Locate the cell with the specified text and output its (X, Y) center coordinate. 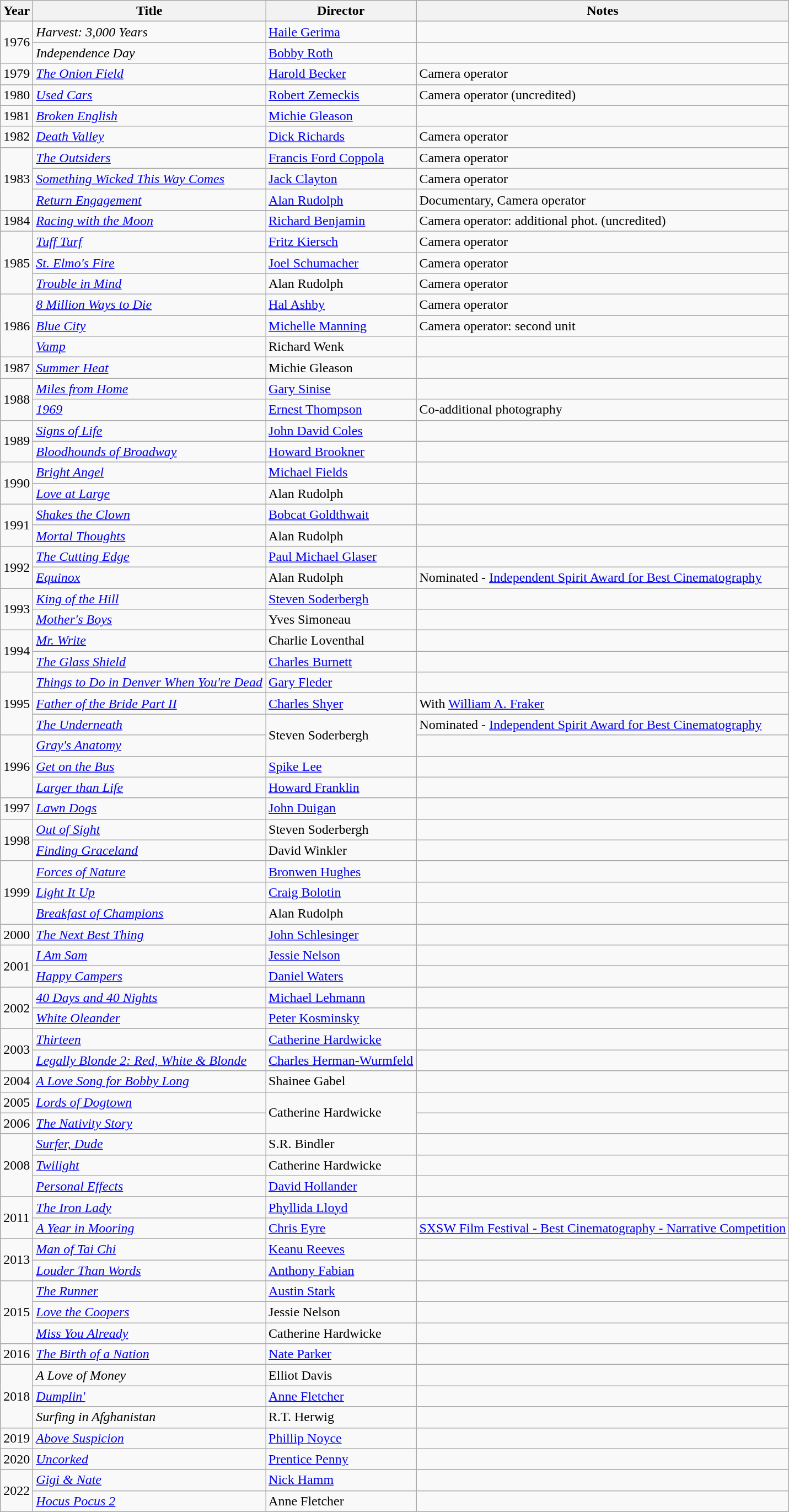
1983 (17, 179)
Director (341, 11)
Happy Campers (149, 977)
John David Coles (341, 431)
The Cutting Edge (149, 556)
The Outsiders (149, 158)
Yves Simoneau (341, 620)
2000 (17, 935)
Personal Effects (149, 1186)
Above Suspicion (149, 1438)
2006 (17, 1123)
1993 (17, 609)
40 Days and 40 Nights (149, 998)
Notes (603, 11)
1994 (17, 651)
2011 (17, 1218)
Gray's Anatomy (149, 746)
Love the Coopers (149, 1312)
1981 (17, 116)
Light It Up (149, 892)
Jack Clayton (341, 179)
Daniel Waters (341, 977)
Elliot Davis (341, 1375)
Thirteen (149, 1039)
Finding Graceland (149, 850)
1980 (17, 95)
Austin Stark (341, 1291)
2018 (17, 1396)
Legally Blonde 2: Red, White & Blonde (149, 1060)
Equinox (149, 577)
2008 (17, 1165)
1997 (17, 808)
A Love Song for Bobby Long (149, 1081)
Miles from Home (149, 389)
Camera operator: second unit (603, 326)
The Onion Field (149, 74)
2020 (17, 1459)
The Birth of a Nation (149, 1354)
2001 (17, 966)
Forces of Nature (149, 871)
SXSW Film Festival - Best Cinematography - Narrative Competition (603, 1228)
1987 (17, 368)
Lords of Dogtown (149, 1102)
2022 (17, 1490)
Lawn Dogs (149, 808)
Richard Wenk (341, 347)
A Love of Money (149, 1375)
Gigi & Nate (149, 1480)
Dick Richards (341, 137)
1996 (17, 766)
S.R. Bindler (341, 1144)
Used Cars (149, 95)
1979 (17, 74)
Return Engagement (149, 200)
Chris Eyre (341, 1228)
Miss You Already (149, 1333)
1969 (149, 410)
1992 (17, 567)
1984 (17, 221)
Michael Fields (341, 473)
1999 (17, 892)
Howard Franklin (341, 787)
1985 (17, 262)
2003 (17, 1050)
The Iron Lady (149, 1207)
Tuff Turf (149, 242)
2016 (17, 1354)
Ernest Thompson (341, 410)
Trouble in Mind (149, 284)
Something Wicked This Way Comes (149, 179)
Michelle Manning (341, 326)
Howard Brookner (341, 452)
1986 (17, 326)
Shakes the Clown (149, 514)
2005 (17, 1102)
Mr. Write (149, 641)
Camera operator (uncredited) (603, 95)
Nick Hamm (341, 1480)
Get on the Bus (149, 766)
King of the Hill (149, 598)
Gary Sinise (341, 389)
Michael Lehmann (341, 998)
The Runner (149, 1291)
Harvest: 3,000 Years (149, 32)
David Hollander (341, 1186)
Gary Fleder (341, 683)
Breakfast of Champions (149, 913)
2002 (17, 1008)
1990 (17, 483)
Keanu Reeves (341, 1249)
Year (17, 11)
With William A. Fraker (603, 704)
Phyllida Lloyd (341, 1207)
8 Million Ways to Die (149, 305)
Uncorked (149, 1459)
Co-additional photography (603, 410)
Independence Day (149, 53)
John Schlesinger (341, 935)
Racing with the Moon (149, 221)
Joel Schumacher (341, 263)
Phillip Noyce (341, 1438)
Anthony Fabian (341, 1270)
Hocus Pocus 2 (149, 1501)
Father of the Bride Part II (149, 704)
Death Valley (149, 137)
1976 (17, 42)
1989 (17, 441)
Surfer, Dude (149, 1144)
Out of Sight (149, 829)
Mortal Thoughts (149, 535)
Fritz Kiersch (341, 242)
Broken English (149, 116)
Twilight (149, 1165)
Francis Ford Coppola (341, 158)
Robert Zemeckis (341, 95)
Bobby Roth (341, 53)
Camera operator: additional phot. (uncredited) (603, 221)
R.T. Herwig (341, 1417)
Mother's Boys (149, 620)
Spike Lee (341, 766)
Things to Do in Denver When You're Dead (149, 683)
Bright Angel (149, 473)
The Underneath (149, 725)
Charles Shyer (341, 704)
White Oleander (149, 1018)
1982 (17, 137)
John Duigan (341, 808)
Charles Herman-Wurmfeld (341, 1060)
Shainee Gabel (341, 1081)
Vamp (149, 347)
Dumplin' (149, 1396)
2013 (17, 1259)
Documentary, Camera operator (603, 200)
Summer Heat (149, 368)
Love at Large (149, 494)
Craig Bolotin (341, 892)
2004 (17, 1081)
The Glass Shield (149, 662)
1998 (17, 840)
Peter Kosminsky (341, 1018)
Louder Than Words (149, 1270)
Title (149, 11)
Larger than Life (149, 787)
Charlie Loventhal (341, 641)
1988 (17, 399)
1995 (17, 704)
I Am Sam (149, 956)
Man of Tai Chi (149, 1249)
Bloodhounds of Broadway (149, 452)
Blue City (149, 326)
Charles Burnett (341, 662)
St. Elmo's Fire (149, 263)
Haile Gerima (341, 32)
Signs of Life (149, 431)
Harold Becker (341, 74)
2019 (17, 1438)
Paul Michael Glaser (341, 556)
Nate Parker (341, 1354)
A Year in Mooring (149, 1228)
Richard Benjamin (341, 221)
Surfing in Afghanistan (149, 1417)
Bronwen Hughes (341, 871)
Hal Ashby (341, 305)
Prentice Penny (341, 1459)
2015 (17, 1312)
Bobcat Goldthwait (341, 514)
The Next Best Thing (149, 935)
The Nativity Story (149, 1123)
David Winkler (341, 850)
1991 (17, 525)
